From the cell containing the given text, extract its center point as [x, y] coordinate. 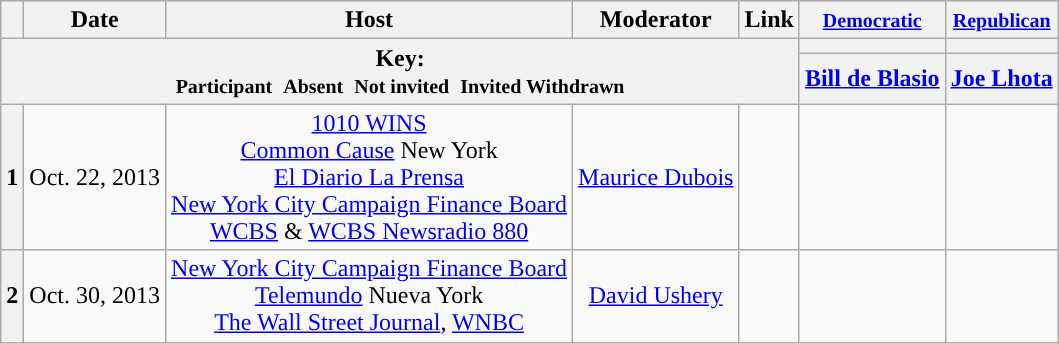
New York City Campaign Finance BoardTelemundo Nueva YorkThe Wall Street Journal, WNBC [370, 296]
Joe Lhota [1002, 78]
Oct. 22, 2013 [95, 177]
Oct. 30, 2013 [95, 296]
Bill de Blasio [872, 78]
Moderator [656, 20]
Republican [1002, 20]
Host [370, 20]
Key: Participant Absent Not invited Invited Withdrawn [400, 72]
1010 WINSCommon Cause New YorkEl Diario La PrensaNew York City Campaign Finance BoardWCBS & WCBS Newsradio 880 [370, 177]
Link [769, 20]
1 [12, 177]
Date [95, 20]
Maurice Dubois [656, 177]
2 [12, 296]
Democratic [872, 20]
David Ushery [656, 296]
